Capture the cell that displays the provided text and extract its [X, Y] central coordinate. 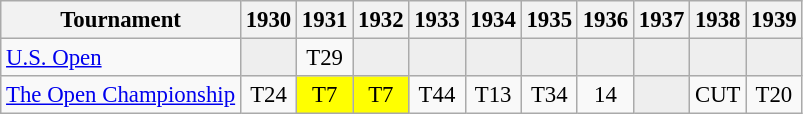
1938 [718, 20]
T24 [268, 95]
The Open Championship [121, 95]
1934 [493, 20]
T29 [325, 58]
1932 [381, 20]
1935 [549, 20]
1937 [661, 20]
1930 [268, 20]
CUT [718, 95]
1933 [437, 20]
T44 [437, 95]
Tournament [121, 20]
1931 [325, 20]
1939 [774, 20]
T34 [549, 95]
U.S. Open [121, 58]
14 [605, 95]
T13 [493, 95]
1936 [605, 20]
T20 [774, 95]
